Determine the [x, y] coordinate at the center of the cell enclosing the given text.  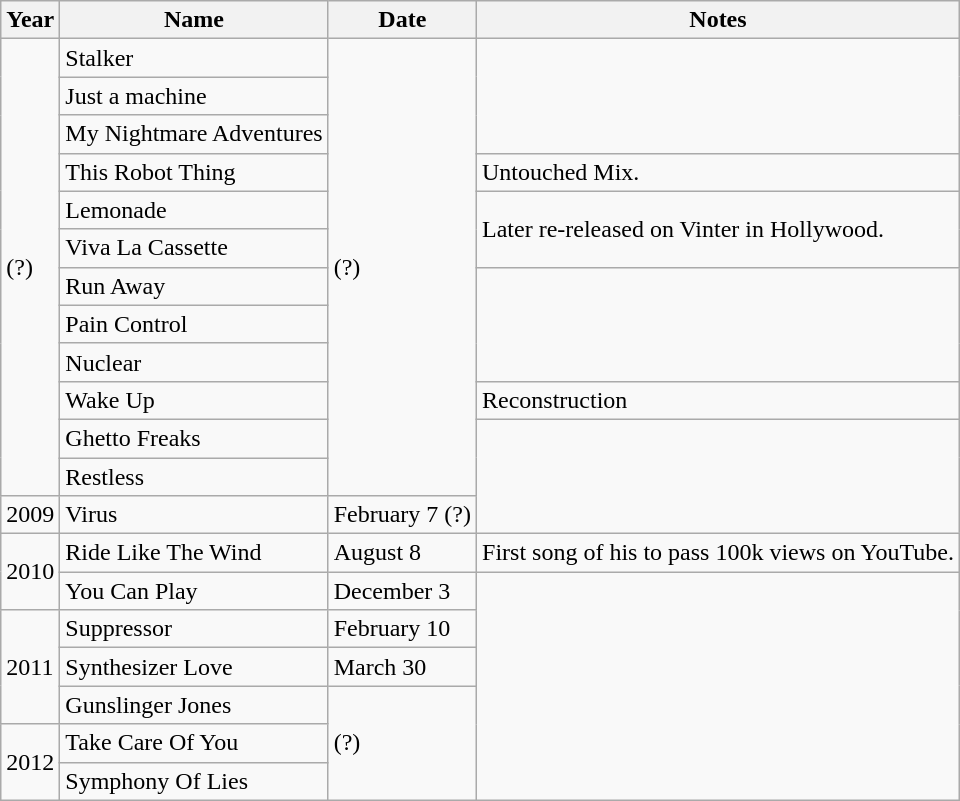
Ghetto Freaks [194, 438]
Later re-released on Vinter in Hollywood. [718, 229]
Name [194, 20]
Suppressor [194, 629]
2011 [30, 667]
Gunslinger Jones [194, 705]
Ride Like The Wind [194, 553]
Restless [194, 477]
Date [402, 20]
Viva La Cassette [194, 248]
First song of his to pass 100k views on YouTube. [718, 553]
2009 [30, 515]
Reconstruction [718, 400]
December 3 [402, 591]
Wake Up [194, 400]
Take Care Of You [194, 743]
2012 [30, 762]
Virus [194, 515]
Run Away [194, 286]
Stalker [194, 58]
Symphony Of Lies [194, 781]
March 30 [402, 667]
Untouched Mix. [718, 172]
Nuclear [194, 362]
Synthesizer Love [194, 667]
You Can Play [194, 591]
Just a machine [194, 96]
Year [30, 20]
Notes [718, 20]
February 10 [402, 629]
My Nightmare Adventures [194, 134]
Lemonade [194, 210]
Pain Control [194, 324]
August 8 [402, 553]
This Robot Thing [194, 172]
2010 [30, 572]
February 7 (?) [402, 515]
